Locate the cell with the specified text and output its [X, Y] center coordinate. 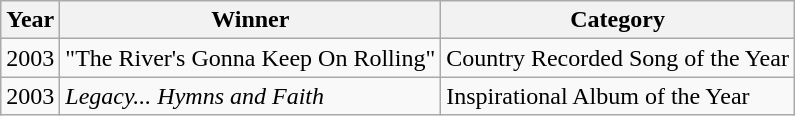
Year [30, 20]
"The River's Gonna Keep On Rolling" [250, 58]
Winner [250, 20]
Country Recorded Song of the Year [618, 58]
Inspirational Album of the Year [618, 96]
Legacy... Hymns and Faith [250, 96]
Category [618, 20]
